Extract the (x, y) coordinate from the center of the cell holding the provided text.  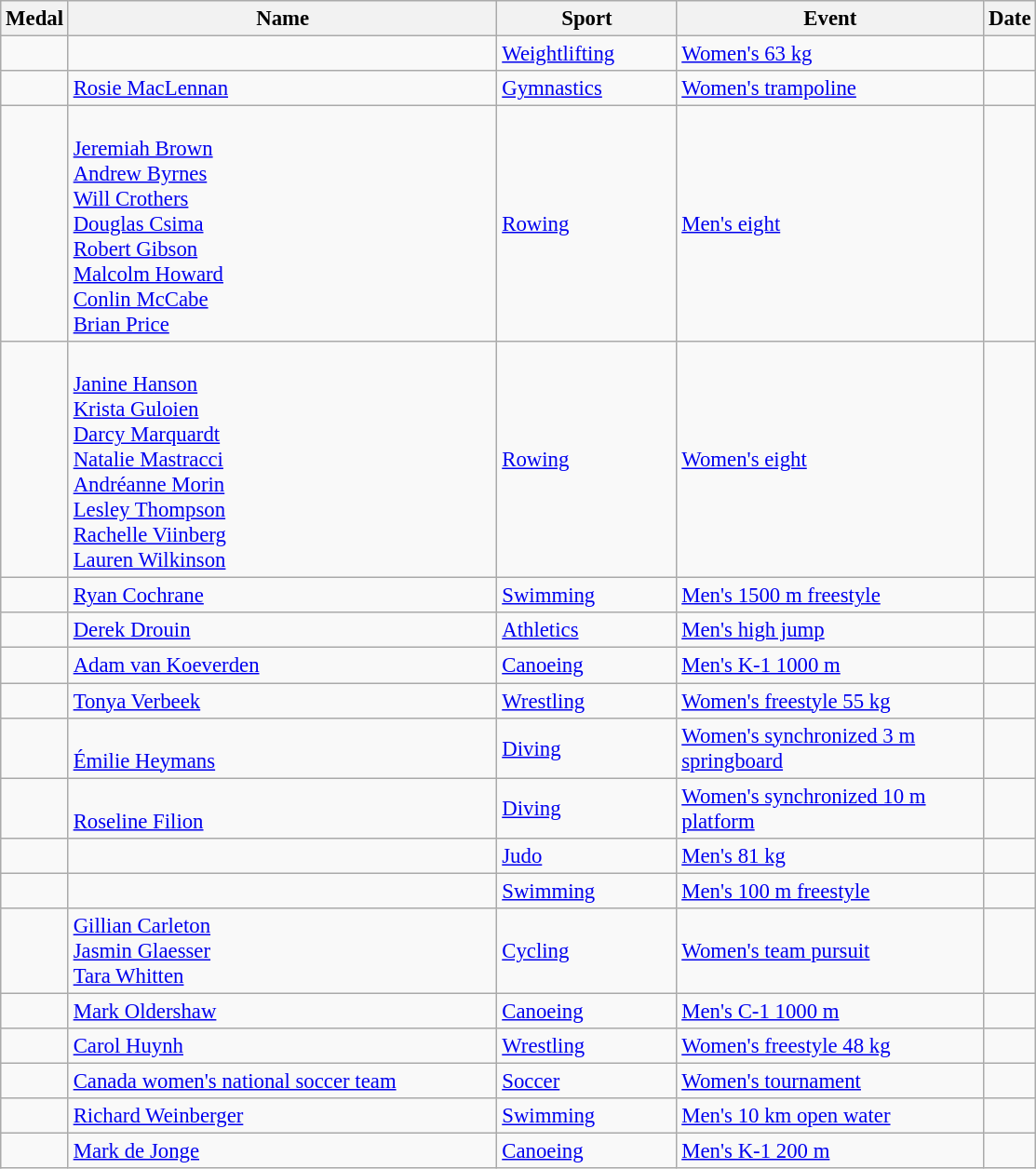
Canada women's national soccer team (283, 1081)
Date (1010, 19)
Gillian CarletonJasmin GlaesserTara Whitten (283, 951)
Tonya Verbeek (283, 701)
Men's 100 m freestyle (830, 891)
Men's 81 kg (830, 855)
Women's 63 kg (830, 54)
Men's eight (830, 224)
Athletics (586, 630)
Event (830, 19)
Émilie Heymans (283, 748)
Men's high jump (830, 630)
Men's 1500 m freestyle (830, 596)
Janine HansonKrista GuloienDarcy MarquardtNatalie MastracciAndréanne MorinLesley ThompsonRachelle ViinbergLauren Wilkinson (283, 460)
Women's synchronized 3 m springboard (830, 748)
Roseline Filion (283, 808)
Women's eight (830, 460)
Women's freestyle 55 kg (830, 701)
Sport (586, 19)
Derek Drouin (283, 630)
Richard Weinberger (283, 1116)
Cycling (586, 951)
Medal (35, 19)
Rosie MacLennan (283, 88)
Women's tournament (830, 1081)
Men's K-1 1000 m (830, 665)
Ryan Cochrane (283, 596)
Weightlifting (586, 54)
Adam van Koeverden (283, 665)
Women's trampoline (830, 88)
Judo (586, 855)
Women's freestyle 48 kg (830, 1046)
Jeremiah BrownAndrew ByrnesWill CrothersDouglas CsimaRobert GibsonMalcolm HowardConlin McCabeBrian Price (283, 224)
Carol Huynh (283, 1046)
Soccer (586, 1081)
Mark de Jonge (283, 1151)
Mark Oldershaw (283, 1011)
Men's C-1 1000 m (830, 1011)
Men's 10 km open water (830, 1116)
Men's K-1 200 m (830, 1151)
Gymnastics (586, 88)
Women's synchronized 10 m platform (830, 808)
Women's team pursuit (830, 951)
Name (283, 19)
